From the cell containing the given text, extract its center point as [x, y] coordinate. 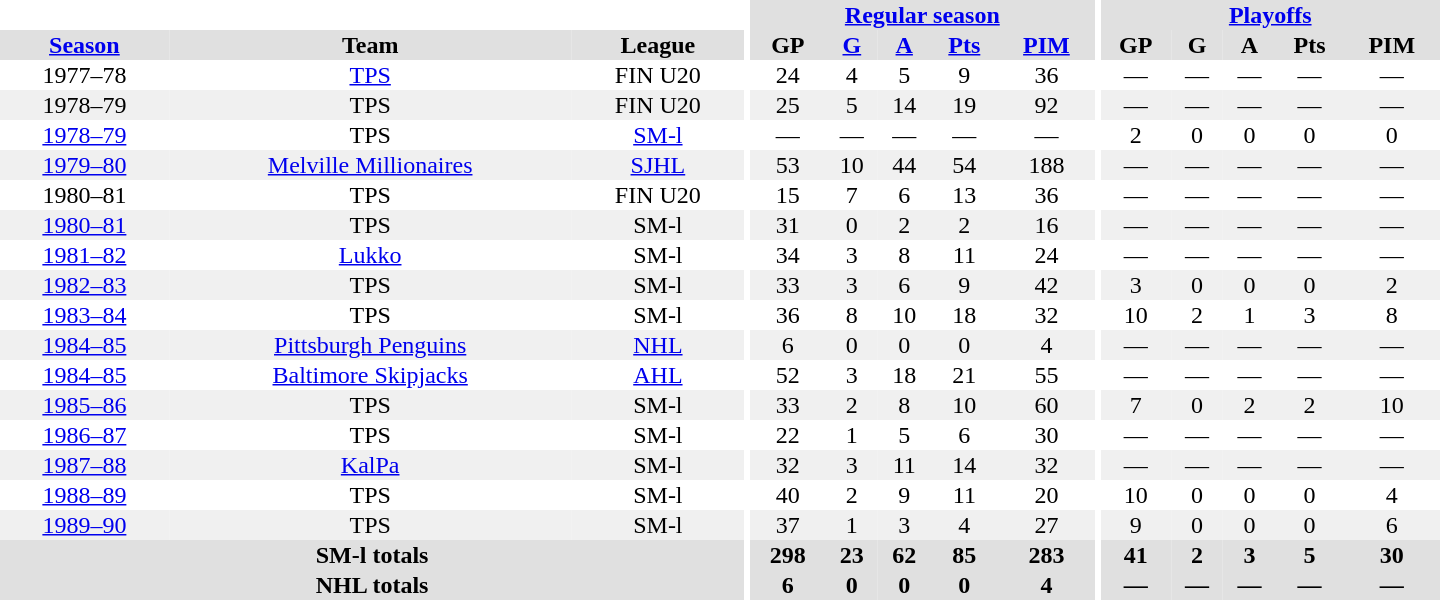
1987–88 [84, 465]
1989–90 [84, 525]
27 [1046, 525]
1988–89 [84, 495]
44 [904, 165]
1986–87 [84, 435]
Playoffs [1270, 15]
Season [84, 45]
60 [1046, 405]
Lukko [370, 255]
1983–84 [84, 315]
1981–82 [84, 255]
188 [1046, 165]
31 [788, 225]
283 [1046, 555]
25 [788, 105]
52 [788, 375]
League [658, 45]
Team [370, 45]
23 [852, 555]
Baltimore Skipjacks [370, 375]
19 [964, 105]
1979–80 [84, 165]
55 [1046, 375]
16 [1046, 225]
NHL [658, 345]
KalPa [370, 465]
AHL [658, 375]
40 [788, 495]
53 [788, 165]
1977–78 [84, 75]
41 [1135, 555]
37 [788, 525]
34 [788, 255]
92 [1046, 105]
20 [1046, 495]
SM-l totals [372, 555]
NHL totals [372, 585]
13 [964, 195]
1985–86 [84, 405]
85 [964, 555]
42 [1046, 285]
22 [788, 435]
Pittsburgh Penguins [370, 345]
1982–83 [84, 285]
SJHL [658, 165]
298 [788, 555]
21 [964, 375]
Regular season [922, 15]
54 [964, 165]
62 [904, 555]
Melville Millionaires [370, 165]
15 [788, 195]
